Identify which cell holds the provided text, then report its [x, y] central coordinate. 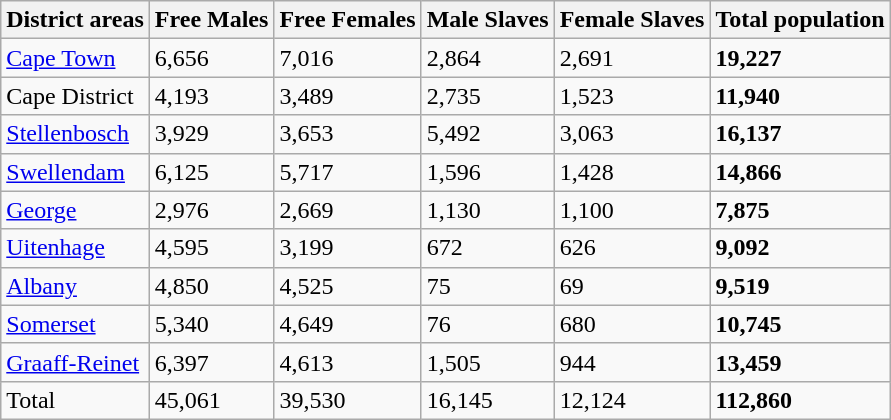
3,063 [632, 134]
1,130 [488, 210]
2,669 [348, 210]
5,492 [488, 134]
4,649 [348, 324]
6,656 [212, 58]
45,061 [212, 400]
3,929 [212, 134]
944 [632, 362]
Somerset [76, 324]
2,976 [212, 210]
3,199 [348, 248]
1,428 [632, 172]
11,940 [800, 96]
Cape District [76, 96]
7,016 [348, 58]
1,100 [632, 210]
Total [76, 400]
Cape Town [76, 58]
1,523 [632, 96]
16,145 [488, 400]
Stellenbosch [76, 134]
George [76, 210]
19,227 [800, 58]
Uitenhage [76, 248]
4,613 [348, 362]
Female Slaves [632, 20]
112,860 [800, 400]
69 [632, 286]
Free Males [212, 20]
5,340 [212, 324]
3,489 [348, 96]
13,459 [800, 362]
14,866 [800, 172]
12,124 [632, 400]
3,653 [348, 134]
5,717 [348, 172]
1,505 [488, 362]
2,735 [488, 96]
4,850 [212, 286]
Graaff-Reinet [76, 362]
16,137 [800, 134]
6,125 [212, 172]
Total population [800, 20]
Free Females [348, 20]
626 [632, 248]
9,519 [800, 286]
76 [488, 324]
1,596 [488, 172]
6,397 [212, 362]
39,530 [348, 400]
4,595 [212, 248]
9,092 [800, 248]
75 [488, 286]
10,745 [800, 324]
District areas [76, 20]
672 [488, 248]
2,691 [632, 58]
Male Slaves [488, 20]
2,864 [488, 58]
4,525 [348, 286]
Albany [76, 286]
4,193 [212, 96]
680 [632, 324]
7,875 [800, 210]
Swellendam [76, 172]
